Find where the given text appears and provide that cell's center as [x, y] coordinate. 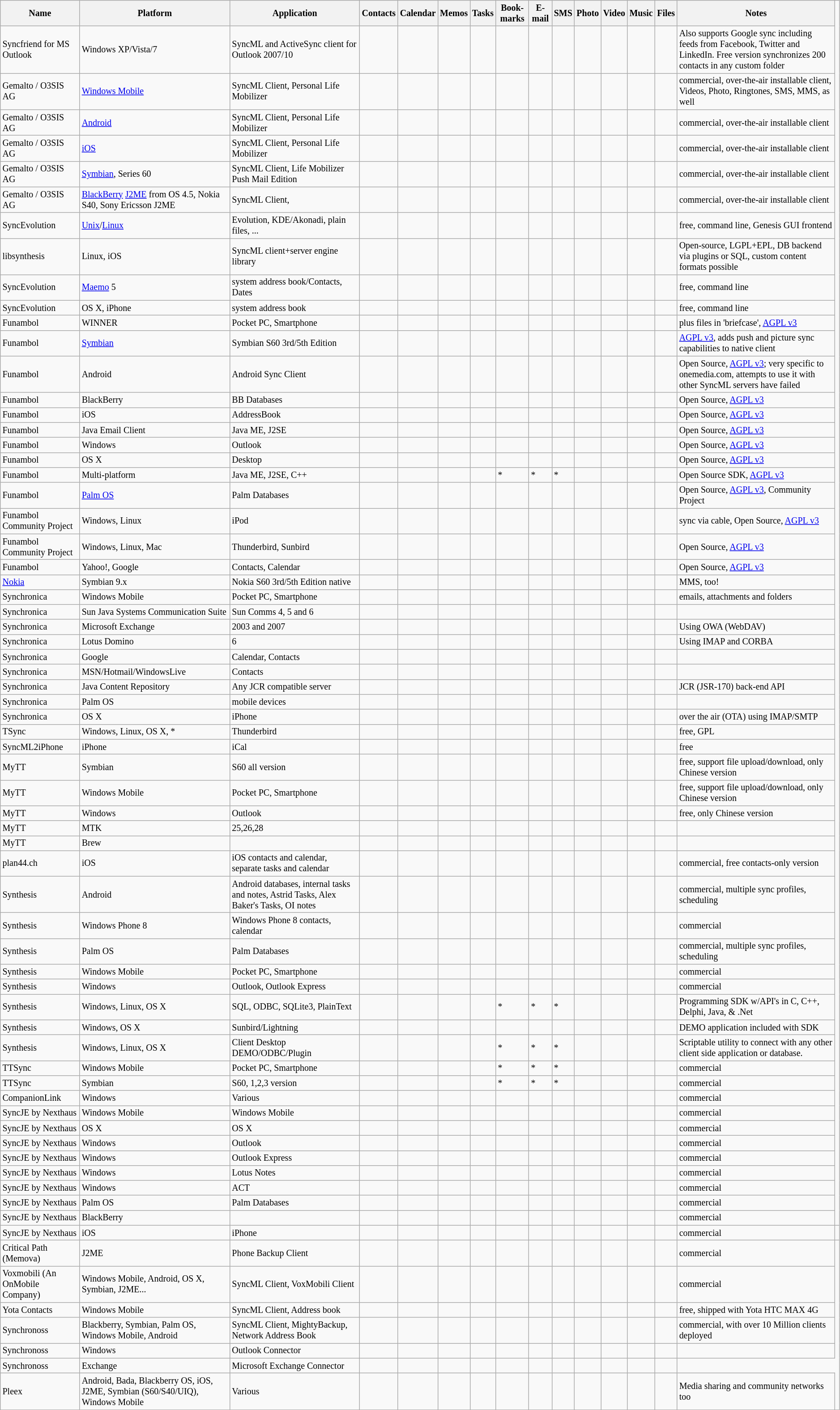
sync via cable, Open Source, AGPL v3 [756, 521]
mobile devices [295, 702]
Windows, Linux [155, 521]
system address book/Contacts, Dates [295, 287]
E-mail [541, 13]
S60 all version [295, 767]
WINNER [155, 323]
Brew [155, 843]
Windows, OS X [155, 1027]
SyncML Client, Life Mobilizer Push Mail Edition [295, 174]
Blackberry, Symbian, Palm OS, Windows Mobile, Android [155, 1331]
Using IMAP and CORBA [756, 642]
free, GPL [756, 732]
plan44.ch [40, 864]
Yahoo!, Google [155, 567]
Programming SDK w/API's in C, C++, Delphi, Java, & .Net [756, 1007]
free, shipped with Yota HTC MAX 4G [756, 1310]
SyncML Client, [295, 200]
commercial, with over 10 Million clients deployed [756, 1331]
MTK [155, 828]
SyncML2iPhone [40, 746]
Photo [588, 13]
6 [295, 642]
Nokia S60 3rd/5th Edition native [295, 582]
Windows, Linux, Mac [155, 547]
SyncML and ActiveSync client for Outlook 2007/10 [295, 50]
SMS [563, 13]
Java ME, J2SE, C++ [295, 475]
Files [666, 13]
Phone Backup Client [295, 1253]
Java ME, J2SE [295, 430]
SyncML Client, VoxMobili Client [295, 1284]
Symbian 9.x [155, 582]
SQL, ODBC, SQLite3, PlainText [295, 1007]
Application [295, 13]
Microsoft Exchange [155, 627]
Microsoft Exchange Connector [295, 1366]
Using OWA (WebDAV) [756, 627]
free [756, 746]
DEMO application included with SDK [756, 1027]
Android Sync Client [295, 374]
BB Databases [295, 400]
AGPL v3, adds push and picture sync capabilities to native client [756, 344]
Voxmobili (An OnMobile Company) [40, 1284]
TSync [40, 732]
Java Content Repository [155, 687]
Nokia [40, 582]
Client Desktop DEMO/ODBC/Plugin [295, 1048]
Also supports Google sync including feeds from Facebook, Twitter and LinkedIn. Free version synchronizes 200 contacts in any custom folder [756, 50]
Outlook, Outlook Express [295, 987]
Open Source SDK, AGPL v3 [756, 475]
AddressBook [295, 415]
2003 and 2007 [295, 627]
Lotus Domino [155, 642]
Symbian, Series 60 [155, 174]
Name [40, 13]
Linux, iOS [155, 257]
Calendar, Contacts [295, 657]
Windows, Linux, OS X, * [155, 732]
emails, attachments and folders [756, 597]
Media sharing and community networks too [756, 1392]
Yota Contacts [40, 1310]
Scriptable utility to connect with any other client side application or database. [756, 1048]
BlackBerry J2ME from OS 4.5, Nokia S40, Sony Ericsson J2ME [155, 200]
Notes [756, 13]
Critical Path (Memova) [40, 1253]
Java Email Client [155, 430]
OS X, iPhone [155, 308]
SyncML Client, Address book [295, 1310]
Syncfriend for MS Outlook [40, 50]
iOS contacts and calendar, separate tasks and calendar [295, 864]
over the air (OTA) using IMAP/SMTP [756, 717]
JCR (JSR-170) back-end API [756, 687]
Thunderbird [295, 732]
Open Source, AGPL v3; very specific to onemedia.com, attempts to use it with other SyncML servers have failed [756, 374]
Lotus Notes [295, 1173]
SyncML Client, MightyBackup, Network Address Book [295, 1331]
iPod [295, 521]
free, command line, Genesis GUI frontend [756, 226]
Open Source, AGPL v3, Community Project [756, 495]
Sun Comms 4, 5 and 6 [295, 612]
CompanionLink [40, 1098]
Symbian S60 3rd/5th Edition [295, 344]
libsynthesis [40, 257]
Android, Bada, Blackberry OS, iOS, J2ME, Symbian (S60/S40/UIQ), Windows Mobile [155, 1392]
ACT [295, 1188]
Google [155, 657]
Book-marks [512, 13]
Music [641, 13]
Desktop [295, 460]
Maemo 5 [155, 287]
MSN/Hotmail/WindowsLive [155, 672]
S60, 1,2,3 version [295, 1083]
commercial, free contacts-only version [756, 864]
commercial, over-the-air installable client, Videos, Photo, Ringtones, SMS, MMS, as well [756, 91]
Exchange [155, 1366]
Evolution, KDE/Akonadi, plain files, ... [295, 226]
system address book [295, 308]
Open-source, LGPL+EPL, DB backend via plugins or SQL, custom content formats possible [756, 257]
free, only Chinese version [756, 814]
J2ME [155, 1253]
SyncML client+server engine library [295, 257]
iCal [295, 746]
Android databases, internal tasks and notes, Astrid Tasks, Alex Baker's Tasks, OI notes [295, 895]
Video [614, 13]
Any JCR compatible server [295, 687]
Thunderbird, Sunbird [295, 547]
Memos [454, 13]
Unix/Linux [155, 226]
25,26,28 [295, 828]
Windows Phone 8 contacts, calendar [295, 925]
plus files in 'briefcase', AGPL v3 [756, 323]
Sunbird/Lightning [295, 1027]
Sun Java Systems Communication Suite [155, 612]
Platform [155, 13]
Calendar [418, 13]
Windows Mobile, Android, OS X, Symbian, J2ME... [155, 1284]
Multi-platform [155, 475]
Pleex [40, 1392]
Windows XP/Vista/7 [155, 50]
Windows Phone 8 [155, 925]
Outlook Express [295, 1158]
MMS, too! [756, 582]
Outlook Connector [295, 1350]
Tasks [483, 13]
Contacts, Calendar [295, 567]
